Scan for the cell matching the given text and deliver its [x, y] coordinate at center. 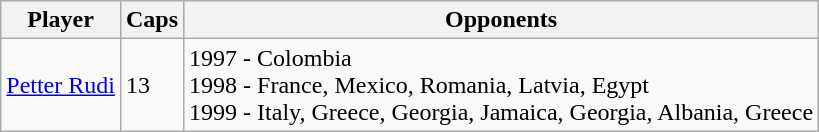
Caps [152, 20]
1997 - Colombia1998 - France, Mexico, Romania, Latvia, Egypt1999 - Italy, Greece, Georgia, Jamaica, Georgia, Albania, Greece [502, 85]
Petter Rudi [61, 85]
13 [152, 85]
Opponents [502, 20]
Player [61, 20]
